Locate the cell with the specified text and output its [x, y] center coordinate. 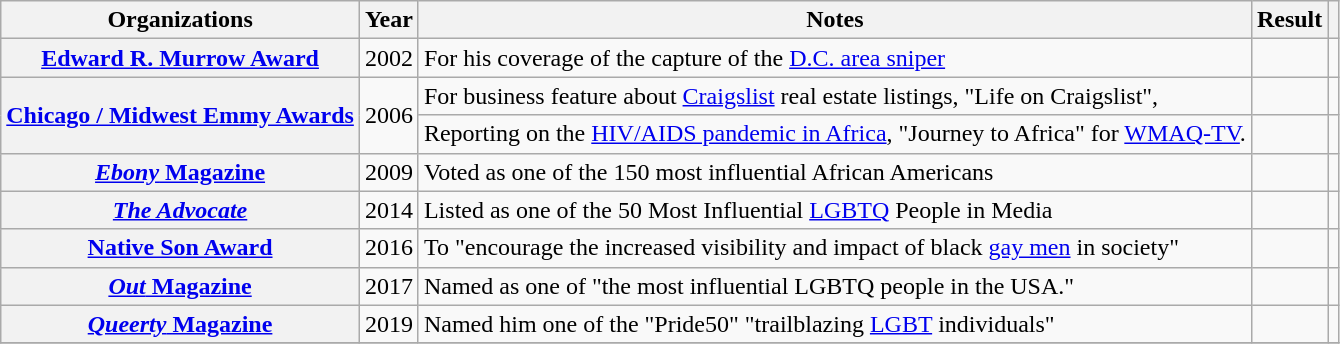
To "encourage the increased visibility and impact of black gay men in society" [834, 248]
2006 [388, 115]
2016 [388, 248]
Ebony Magazine [180, 172]
Chicago / Midwest Emmy Awards [180, 115]
For business feature about Craigslist real estate listings, "Life on Craigslist", [834, 96]
2019 [388, 324]
The Advocate [180, 210]
Native Son Award [180, 248]
Organizations [180, 20]
Year [388, 20]
Listed as one of the 50 Most Influential LGBTQ People in Media [834, 210]
2002 [388, 58]
2014 [388, 210]
2017 [388, 286]
Edward R. Murrow Award [180, 58]
2009 [388, 172]
Notes [834, 20]
Voted as one of the 150 most influential African Americans [834, 172]
Named him one of the "Pride50" "trailblazing LGBT individuals" [834, 324]
For his coverage of the capture of the D.C. area sniper [834, 58]
Reporting on the HIV/AIDS pandemic in Africa, "Journey to Africa" for WMAQ-TV. [834, 134]
Result [1289, 20]
Out Magazine [180, 286]
Named as one of "the most influential LGBTQ people in the USA." [834, 286]
Queerty Magazine [180, 324]
